Scan for the cell matching the given text and deliver its (X, Y) coordinate at center. 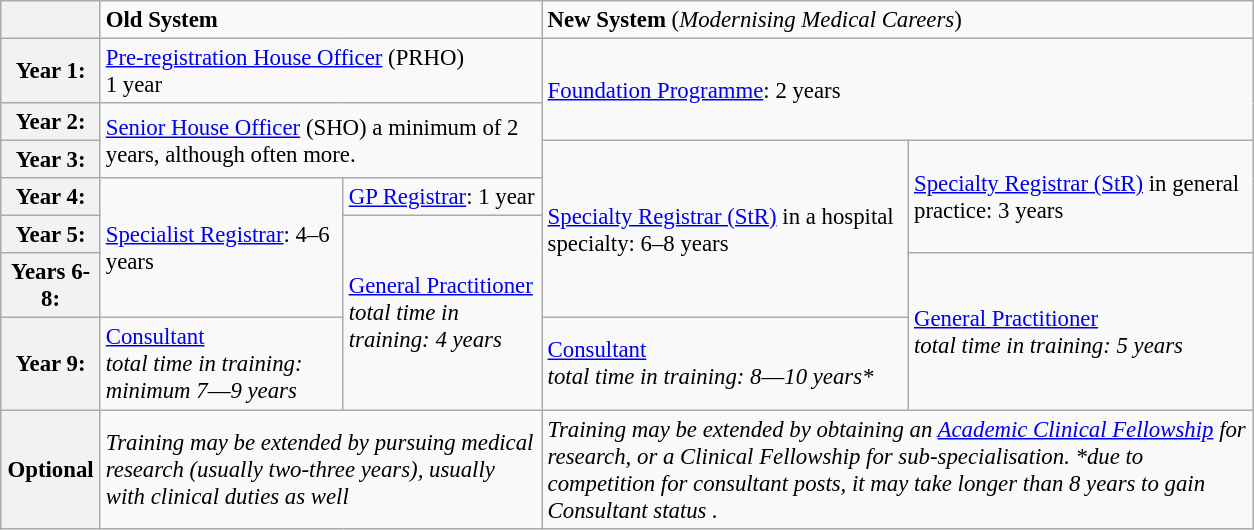
Specialty Registrar (StR) in a hospital specialty: 6–8 years (725, 230)
Foundation Programme: 2 years (898, 90)
Training may be extended by pursuing medical research (usually two-three years), usually with clinical duties as well (321, 470)
Consultanttotal time in training: minimum 7—9 years (222, 364)
Consultanttotal time in training: 8—10 years* (725, 364)
Year 1: (51, 72)
New System (Modernising Medical Careers) (898, 20)
Years 6-8: (51, 286)
Year 9: (51, 364)
Year 3: (51, 160)
Specialist Registrar: 4–6 years (222, 248)
Old System (321, 20)
General Practitionertotal time in training: 4 years (442, 313)
Specialty Registrar (StR) in general practice: 3 years (1082, 198)
Year 2: (51, 122)
Senior House Officer (SHO) a minimum of 2 years, although often more. (321, 140)
Year 5: (51, 235)
Pre-registration House Officer (PRHO)1 year (321, 72)
General Practitionertotal time in training: 5 years (1082, 332)
Year 4: (51, 197)
GP Registrar: 1 year (442, 197)
Optional (51, 470)
